Search for the cell housing the specified text and yield its (x, y) center coordinate. 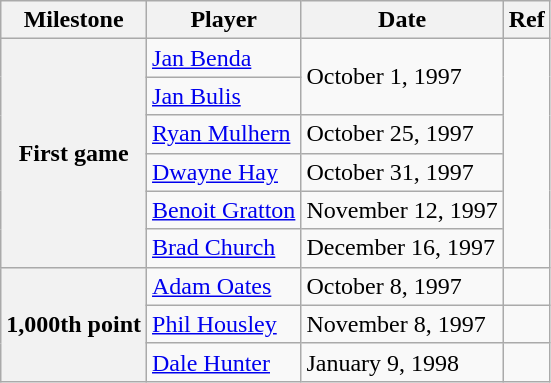
Adam Oates (224, 286)
October 31, 1997 (402, 172)
Dale Hunter (224, 362)
December 16, 1997 (402, 248)
October 1, 1997 (402, 77)
1,000th point (74, 324)
Jan Bulis (224, 96)
October 8, 1997 (402, 286)
Ryan Mulhern (224, 134)
Player (224, 20)
November 12, 1997 (402, 210)
October 25, 1997 (402, 134)
Dwayne Hay (224, 172)
Ref (526, 20)
Date (402, 20)
Jan Benda (224, 58)
Milestone (74, 20)
January 9, 1998 (402, 362)
November 8, 1997 (402, 324)
Phil Housley (224, 324)
First game (74, 153)
Brad Church (224, 248)
Benoit Gratton (224, 210)
